Provide the [X, Y] coordinate of the cell's center where the given text is located.  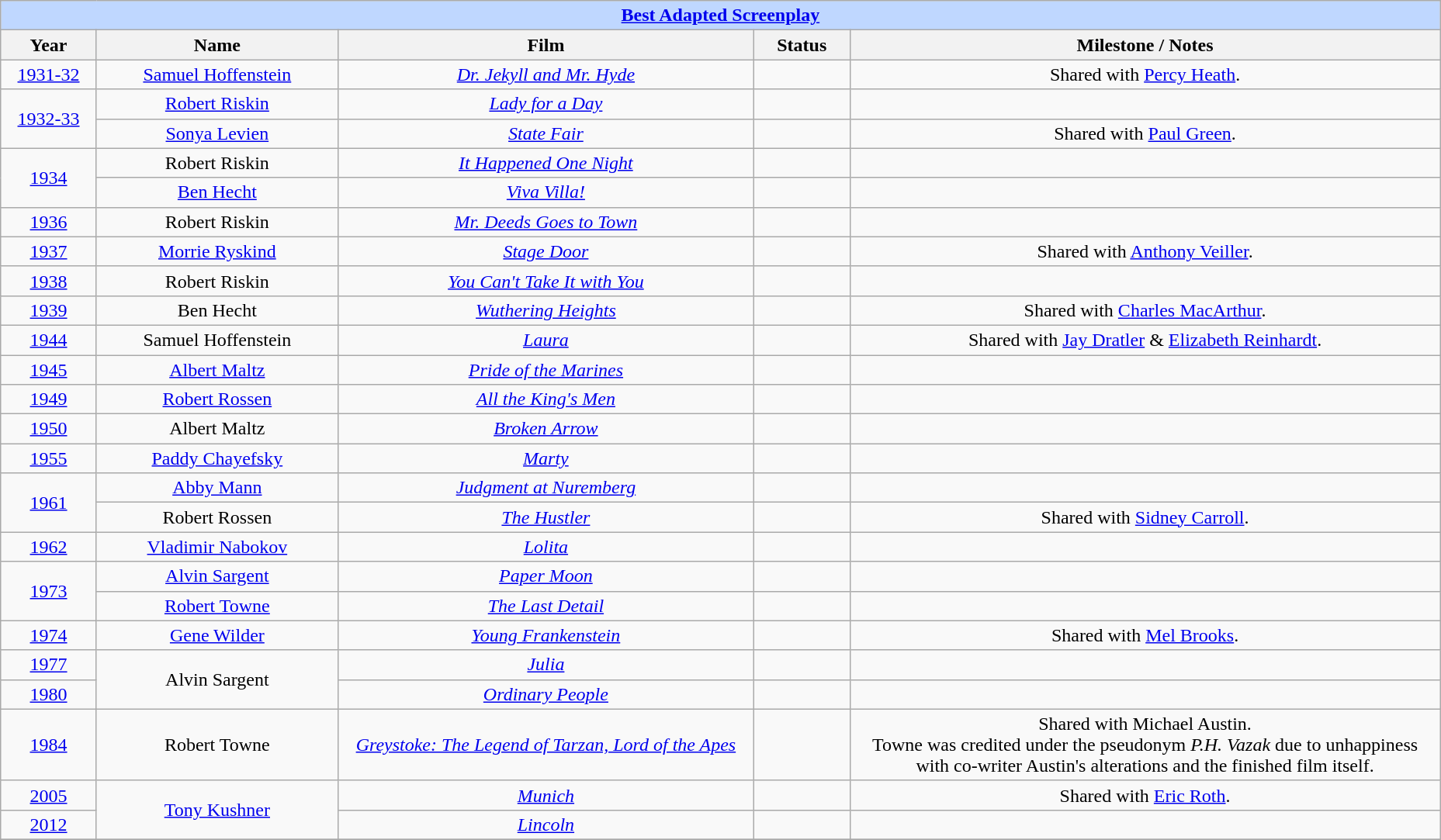
Sonya Levien [217, 133]
Name [217, 45]
Wuthering Heights [546, 310]
Shared with Charles MacArthur. [1145, 310]
Shared with Mel Brooks. [1145, 635]
1938 [49, 281]
1962 [49, 547]
1945 [49, 370]
Greystoke: The Legend of Tarzan, Lord of the Apes [546, 745]
Milestone / Notes [1145, 45]
1980 [49, 694]
It Happened One Night [546, 163]
Best Adapted Screenplay [720, 16]
Julia [546, 665]
Broken Arrow [546, 429]
1939 [49, 310]
1934 [49, 178]
1961 [49, 503]
Abby Mann [217, 488]
1937 [49, 251]
The Hustler [546, 517]
Dr. Jekyll and Mr. Hyde [546, 74]
1973 [49, 591]
Viva Villa! [546, 192]
1931-32 [49, 74]
Young Frankenstein [546, 635]
1944 [49, 340]
State Fair [546, 133]
1936 [49, 222]
Stage Door [546, 251]
You Can't Take It with You [546, 281]
2012 [49, 824]
Paper Moon [546, 576]
Mr. Deeds Goes to Town [546, 222]
1932-33 [49, 119]
Paddy Chayefsky [217, 458]
The Last Detail [546, 606]
Shared with Percy Heath. [1145, 74]
1950 [49, 429]
Lincoln [546, 824]
Ordinary People [546, 694]
1949 [49, 399]
Pride of the Marines [546, 370]
Shared with Jay Dratler & Elizabeth Reinhardt. [1145, 340]
1955 [49, 458]
Status [802, 45]
Vladimir Nabokov [217, 547]
1977 [49, 665]
Marty [546, 458]
2005 [49, 795]
Gene Wilder [217, 635]
Shared with Paul Green. [1145, 133]
1974 [49, 635]
All the King's Men [546, 399]
Tony Kushner [217, 810]
Judgment at Nuremberg [546, 488]
Lady for a Day [546, 104]
Lolita [546, 547]
Film [546, 45]
Year [49, 45]
Laura [546, 340]
1984 [49, 745]
Morrie Ryskind [217, 251]
Shared with Anthony Veiller. [1145, 251]
Shared with Eric Roth. [1145, 795]
Shared with Sidney Carroll. [1145, 517]
Munich [546, 795]
